For the text-containing cell, return its midpoint in (x, y) coordinate format. 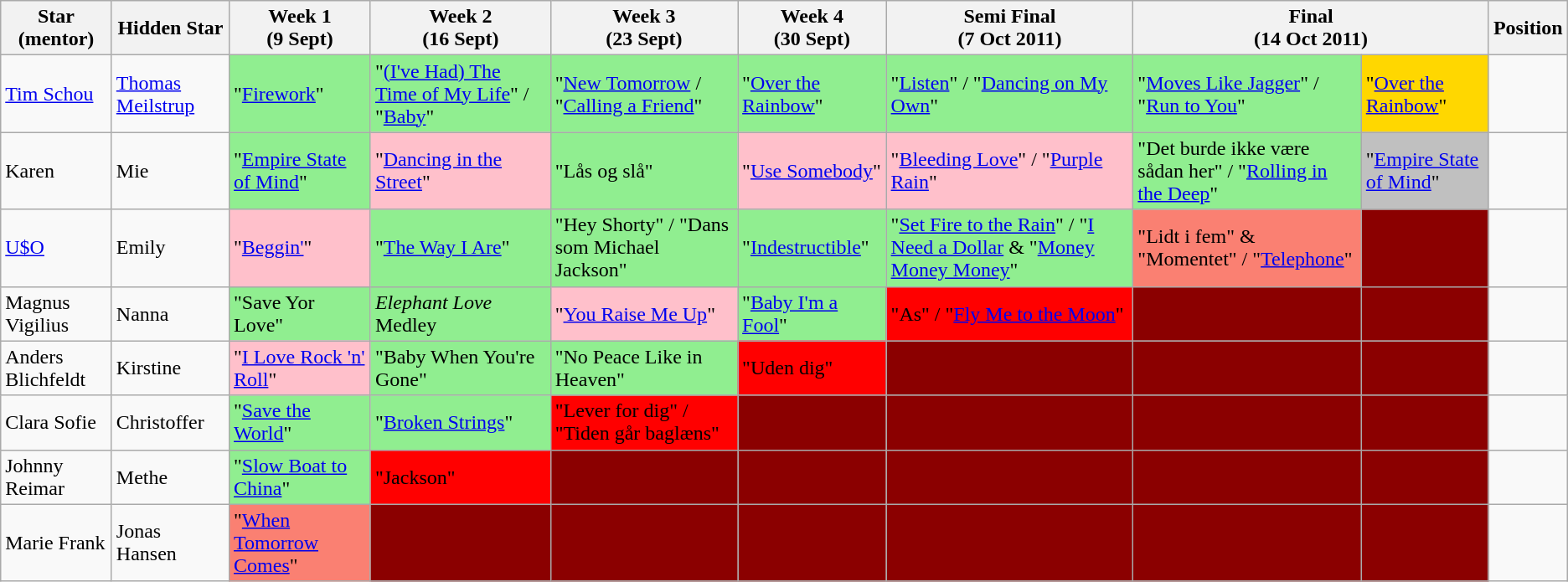
Clara Sofie (57, 422)
Marie Frank (57, 543)
Kirstine (170, 368)
"Baby When You're Gone" (461, 368)
"Lever for dig" / "Tiden går baglæns" (643, 422)
"I Love Rock 'n' Roll" (300, 368)
"Slow Boat to China" (300, 477)
"Bleeding Love" / "Purple Rain" (1010, 171)
Week 3 (23 Sept) (643, 28)
"As" / "Fly Me to the Moon" (1010, 313)
Final (14 Oct 2011) (1312, 28)
"New Tomorrow / "Calling a Friend" (643, 94)
"Save the World" (300, 422)
Emily (170, 248)
Semi Final (7 Oct 2011) (1010, 28)
Week 1 (9 Sept) (300, 28)
"Listen" / "Dancing on My Own" (1010, 94)
"Baby I'm a Fool" (812, 313)
Christoffer (170, 422)
"Moves Like Jagger" / "Run to You" (1247, 94)
"Indestructible" (812, 248)
Karen (57, 171)
"Lås og slå" (643, 171)
"Lidt i fem" & "Momentet" / "Telephone" (1247, 248)
Methe (170, 477)
"You Raise Me Up" (643, 313)
Hidden Star (170, 28)
Week 2 (16 Sept) (461, 28)
Jonas Hansen (170, 543)
"Jackson" (461, 477)
Mie (170, 171)
Week 4 (30 Sept) (812, 28)
"Beggin'" (300, 248)
Anders Blichfeldt (57, 368)
"Save Yor Love" (300, 313)
"Set Fire to the Rain" / "I Need a Dollar & "Money Money Money" (1010, 248)
Elephant Love Medley (461, 313)
"When Tomorrow Comes" (300, 543)
"Dancing in the Street" (461, 171)
Position (1528, 28)
Nanna (170, 313)
"Broken Strings" (461, 422)
"No Peace Like in Heaven" (643, 368)
"Hey Shorty" / "Dans som Michael Jackson" (643, 248)
Tim Schou (57, 94)
Thomas Meilstrup (170, 94)
"(I've Had) The Time of My Life" / "Baby" (461, 94)
"Firework" (300, 94)
Star (mentor) (57, 28)
"The Way I Are" (461, 248)
"Uden dig" (812, 368)
Magnus Vigilius (57, 313)
Johnny Reimar (57, 477)
"Det burde ikke være sådan her" / "Rolling in the Deep" (1247, 171)
"Use Somebody" (812, 171)
U$O (57, 248)
